Extract the [x, y] coordinate from the center of the cell holding the provided text.  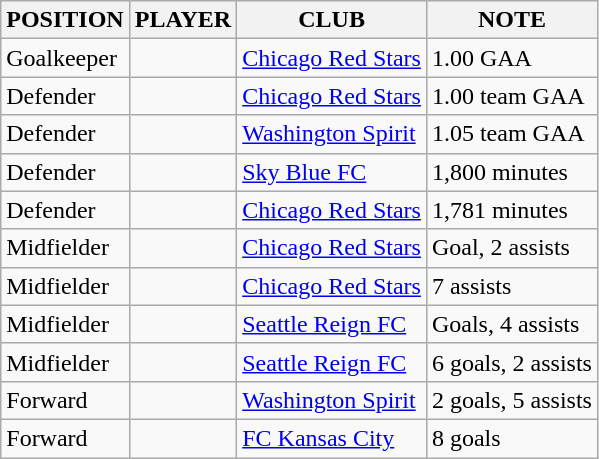
Goal, 2 assists [512, 248]
8 goals [512, 438]
Sky Blue FC [332, 172]
6 goals, 2 assists [512, 362]
1,781 minutes [512, 210]
1.00 team GAA [512, 96]
FC Kansas City [332, 438]
NOTE [512, 20]
Goalkeeper [65, 58]
7 assists [512, 286]
1,800 minutes [512, 172]
POSITION [65, 20]
1.00 GAA [512, 58]
1.05 team GAA [512, 134]
CLUB [332, 20]
2 goals, 5 assists [512, 400]
PLAYER [183, 20]
Goals, 4 assists [512, 324]
